Identify which cell holds the provided text, then report its [x, y] central coordinate. 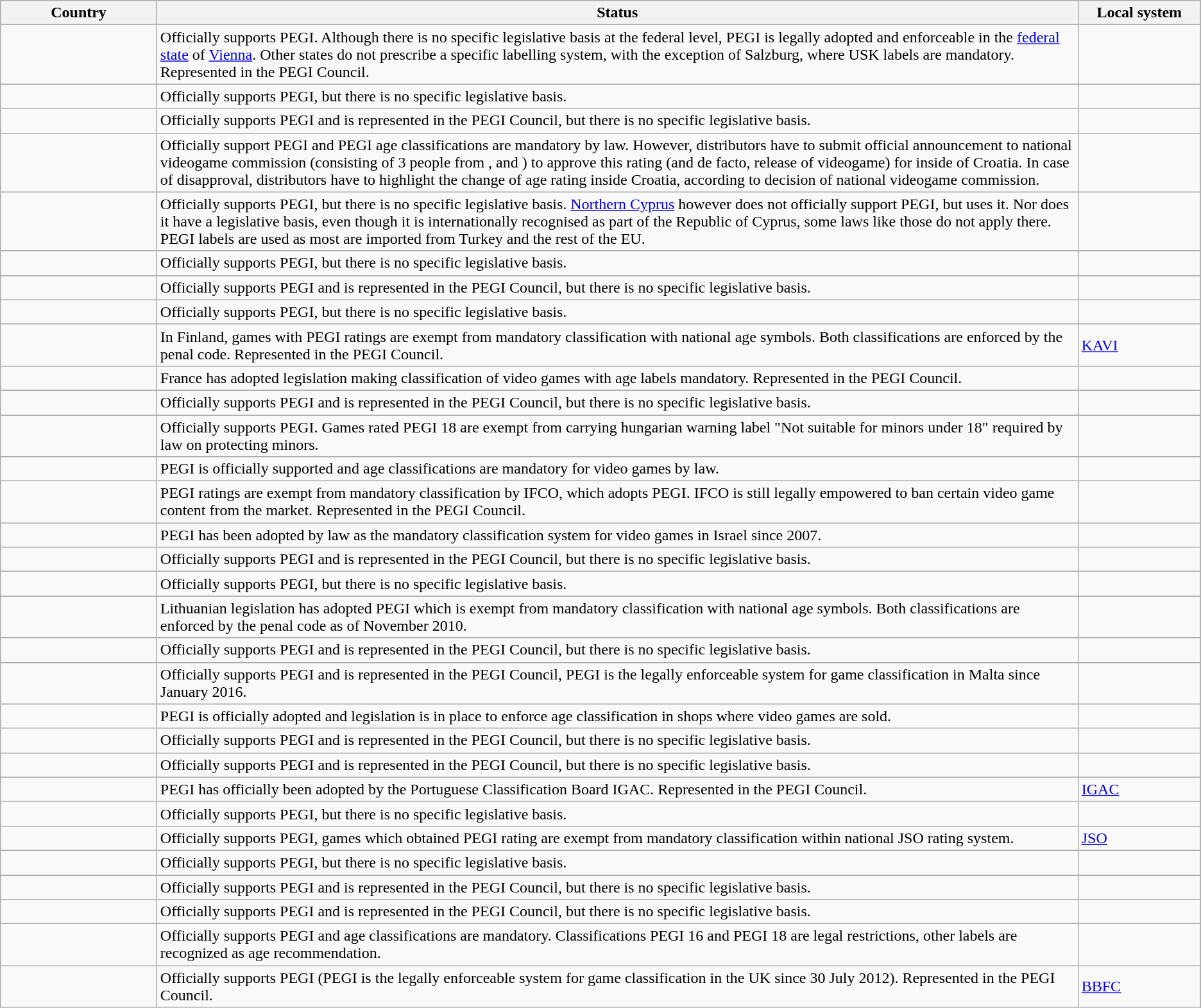
IGAC [1139, 789]
KAVI [1139, 345]
JSO [1139, 838]
BBFC [1139, 987]
PEGI is officially supported and age classifications are mandatory for video games by law. [617, 469]
PEGI is officially adopted and legislation is in place to enforce age classification in shops where video games are sold. [617, 716]
Officially supports PEGI, games which obtained PEGI rating are exempt from mandatory classification within national JSO rating system. [617, 838]
PEGI has been adopted by law as the mandatory classification system for video games in Israel since 2007. [617, 535]
Country [79, 13]
Local system [1139, 13]
Status [617, 13]
France has adopted legislation making classification of video games with age labels mandatory. Represented in the PEGI Council. [617, 378]
PEGI has officially been adopted by the Portuguese Classification Board IGAC. Represented in the PEGI Council. [617, 789]
